Search for the cell housing the specified text and yield its [X, Y] center coordinate. 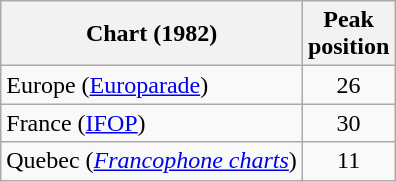
Chart (1982) [152, 34]
Peakposition [348, 34]
Quebec (Francophone charts) [152, 161]
26 [348, 85]
France (IFOP) [152, 123]
11 [348, 161]
Europe (Europarade) [152, 85]
30 [348, 123]
